Locate the cell with the specified text and output its (x, y) center coordinate. 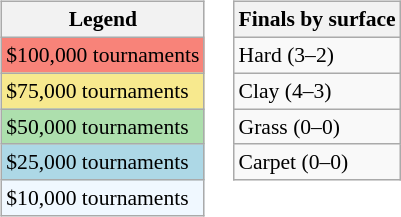
Hard (3–2) (318, 55)
$50,000 tournaments (102, 127)
Grass (0–0) (318, 127)
$100,000 tournaments (102, 55)
$25,000 tournaments (102, 162)
$75,000 tournaments (102, 91)
Legend (102, 20)
Carpet (0–0) (318, 162)
Clay (4–3) (318, 91)
$10,000 tournaments (102, 198)
Finals by surface (318, 20)
